Identify which cell holds the provided text, then report its [X, Y] central coordinate. 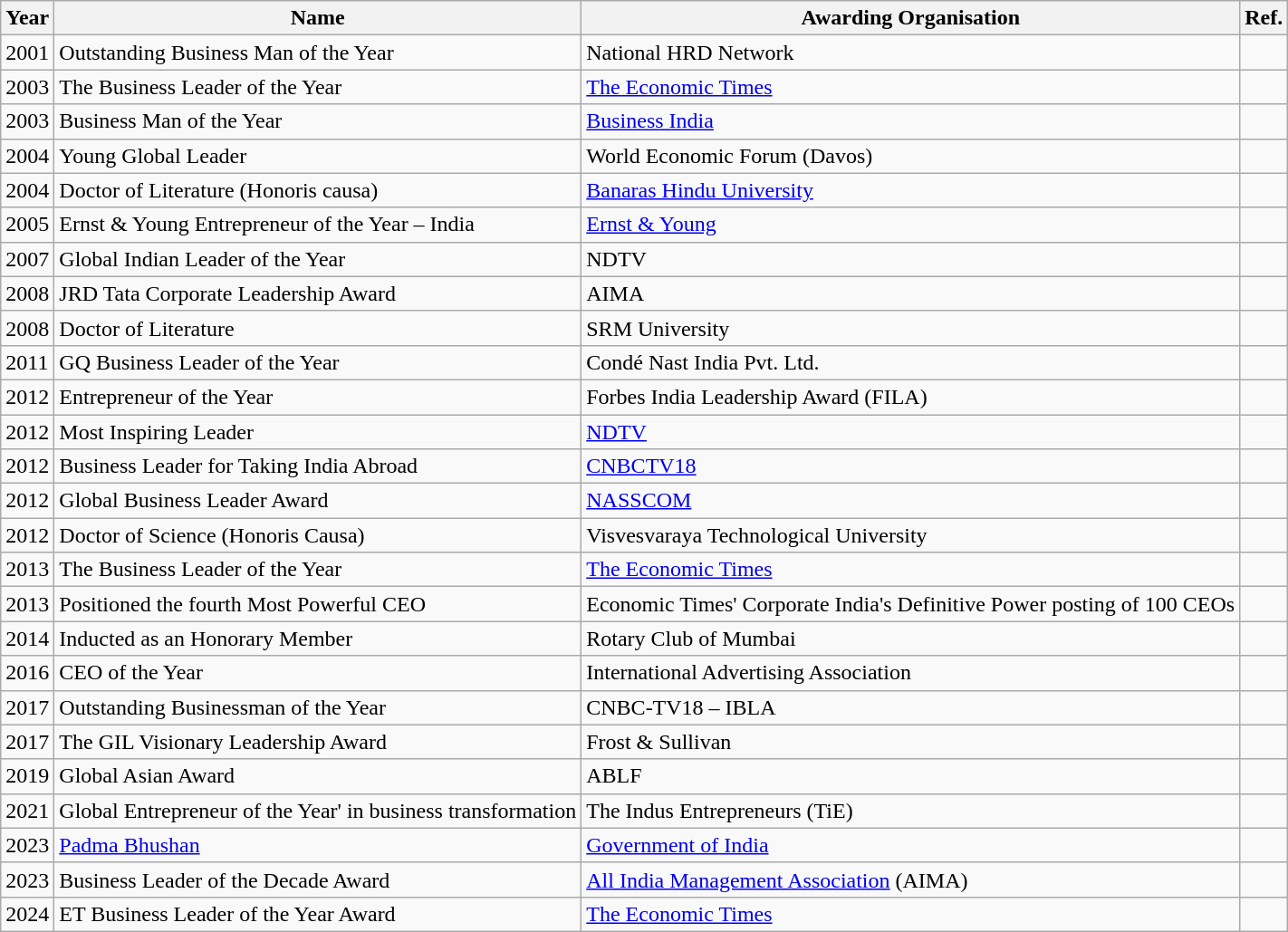
Inducted as an Honorary Member [318, 639]
Banaras Hindu University [911, 190]
Business Leader of the Decade Award [318, 879]
JRD Tata Corporate Leadership Award [318, 293]
All India Management Association (AIMA) [911, 879]
Positioned the fourth Most Powerful CEO [318, 604]
The Indus Entrepreneurs (TiE) [911, 811]
ABLF [911, 776]
2005 [27, 225]
NASSCOM [911, 501]
National HRD Network [911, 53]
Visvesvaraya Technological University [911, 535]
The GIL Visionary Leadership Award [318, 742]
Awarding Organisation [911, 18]
Entrepreneur of the Year [318, 397]
Year [27, 18]
AIMA [911, 293]
World Economic Forum (Davos) [911, 156]
Condé Nast India Pvt. Ltd. [911, 362]
Ernst & Young Entrepreneur of the Year – India [318, 225]
2007 [27, 259]
Doctor of Science (Honoris Causa) [318, 535]
GQ Business Leader of the Year [318, 362]
Global Business Leader Award [318, 501]
Young Global Leader [318, 156]
Global Asian Award [318, 776]
2014 [27, 639]
Government of India [911, 845]
Doctor of Literature [318, 328]
International Advertising Association [911, 673]
CEO of the Year [318, 673]
CNBC-TV18 – IBLA [911, 707]
Business Man of the Year [318, 121]
Ernst & Young [911, 225]
Forbes India Leadership Award (FILA) [911, 397]
2011 [27, 362]
CNBCTV18 [911, 466]
Most Inspiring Leader [318, 432]
Frost & Sullivan [911, 742]
Padma Bhushan [318, 845]
Business India [911, 121]
Outstanding Businessman of the Year [318, 707]
2019 [27, 776]
Outstanding Business Man of the Year [318, 53]
2021 [27, 811]
Economic Times' Corporate India's Definitive Power posting of 100 CEOs [911, 604]
Business Leader for Taking India Abroad [318, 466]
Rotary Club of Mumbai [911, 639]
SRM University [911, 328]
Name [318, 18]
ET Business Leader of the Year Award [318, 914]
2024 [27, 914]
2016 [27, 673]
2001 [27, 53]
Doctor of Literature (Honoris causa) [318, 190]
Global Indian Leader of the Year [318, 259]
Ref. [1264, 18]
Global Entrepreneur of the Year' in business transformation [318, 811]
